Determine the (X, Y) coordinate at the center of the cell enclosing the given text.  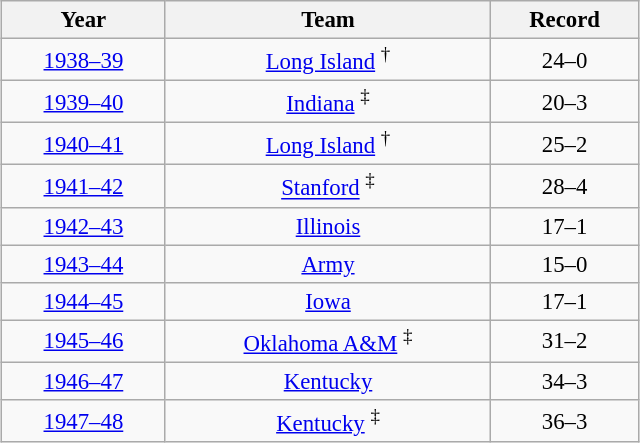
1943–44 (84, 264)
Oklahoma A&M ‡ (328, 341)
31–2 (565, 341)
Stanford ‡ (328, 186)
24–0 (565, 59)
1944–45 (84, 301)
1941–42 (84, 186)
1945–46 (84, 341)
1946–47 (84, 381)
20–3 (565, 102)
28–4 (565, 186)
1940–41 (84, 144)
Kentucky ‡ (328, 421)
Year (84, 20)
1939–40 (84, 102)
Iowa (328, 301)
Army (328, 264)
15–0 (565, 264)
1942–43 (84, 226)
34–3 (565, 381)
1938–39 (84, 59)
36–3 (565, 421)
Indiana ‡ (328, 102)
Team (328, 20)
1947–48 (84, 421)
Record (565, 20)
25–2 (565, 144)
Illinois (328, 226)
Kentucky (328, 381)
